Scan for the cell matching the given text and deliver its [x, y] coordinate at center. 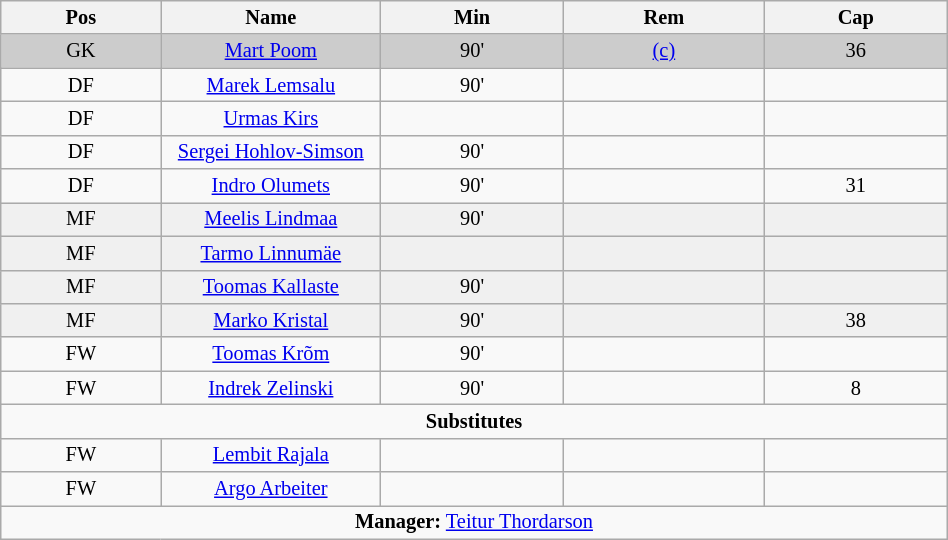
Name [271, 17]
Lembit Rajala [271, 455]
36 [856, 51]
Cap [856, 17]
Sergei Hohlov-Simson [271, 152]
Tarmo Linnumäe [271, 253]
Meelis Lindmaa [271, 219]
GK [81, 51]
38 [856, 320]
Substitutes [474, 421]
Rem [664, 17]
Toomas Kallaste [271, 287]
(c) [664, 51]
Urmas Kirs [271, 118]
Min [472, 17]
Indro Olumets [271, 186]
Toomas Krõm [271, 354]
Manager: Teitur Thordarson [474, 522]
31 [856, 186]
Mart Poom [271, 51]
8 [856, 388]
Pos [81, 17]
Argo Arbeiter [271, 489]
Indrek Zelinski [271, 388]
Marko Kristal [271, 320]
Marek Lemsalu [271, 85]
